From the cell containing the given text, extract its center point as [X, Y] coordinate. 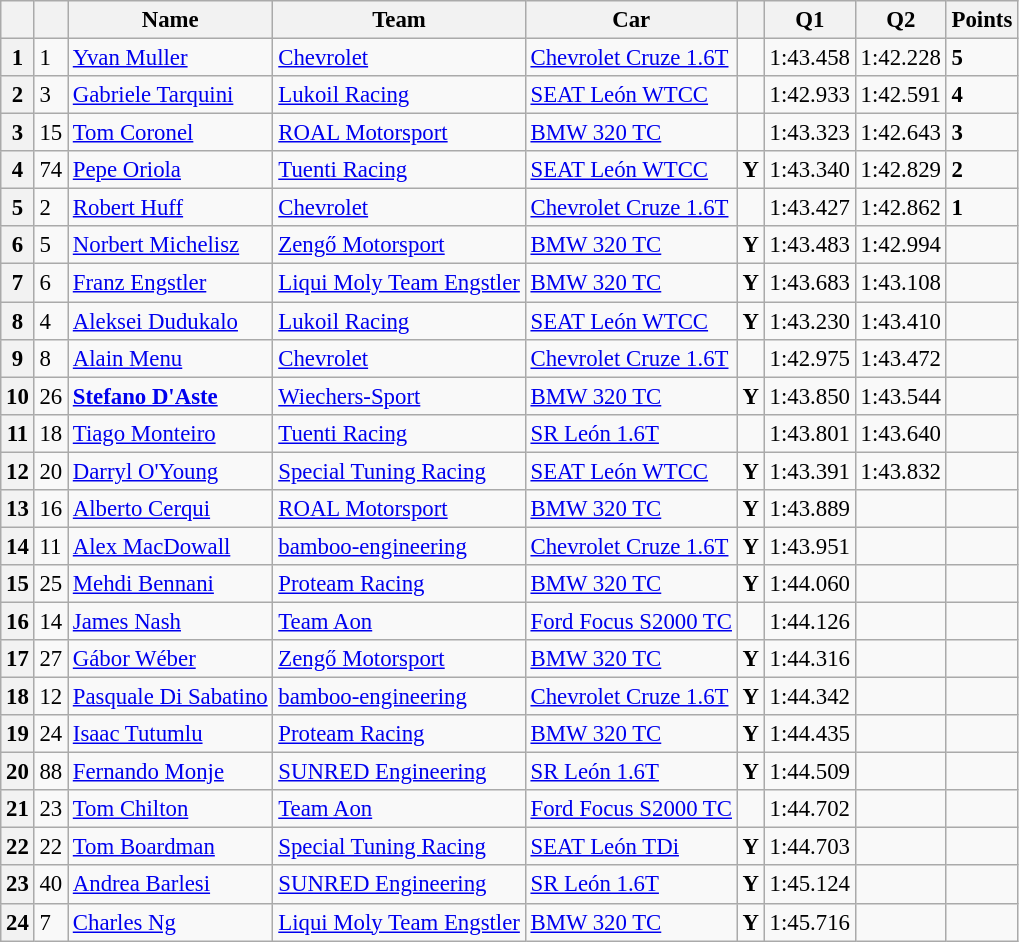
Franz Engstler [170, 283]
1:43.391 [810, 471]
1:43.340 [810, 170]
Pepe Oriola [170, 170]
1:43.230 [810, 321]
1:42.975 [810, 358]
1:44.435 [810, 734]
Tom Boardman [170, 847]
1:45.716 [810, 922]
1:42.643 [900, 133]
1:44.060 [810, 584]
Tiago Monteiro [170, 433]
10 [18, 396]
Car [631, 20]
17 [18, 659]
1:44.703 [810, 847]
1:43.323 [810, 133]
13 [18, 509]
26 [50, 396]
1:43.427 [810, 208]
1:43.458 [810, 58]
Q1 [810, 20]
1:43.483 [810, 245]
88 [50, 772]
1:45.124 [810, 885]
1:44.509 [810, 772]
Charles Ng [170, 922]
Darryl O'Young [170, 471]
1:43.951 [810, 546]
1:43.640 [900, 433]
Name [170, 20]
9 [18, 358]
Norbert Michelisz [170, 245]
1:44.126 [810, 621]
1:43.889 [810, 509]
Andrea Barlesi [170, 885]
SEAT León TDi [631, 847]
1:44.316 [810, 659]
1:42.933 [810, 95]
1:44.702 [810, 809]
Isaac Tutumlu [170, 734]
Stefano D'Aste [170, 396]
Alain Menu [170, 358]
1:44.342 [810, 697]
Fernando Monje [170, 772]
1:42.862 [900, 208]
Pasquale Di Sabatino [170, 697]
1:42.228 [900, 58]
Points [982, 20]
Alex MacDowall [170, 546]
Team [399, 20]
Wiechers-Sport [399, 396]
1:42.591 [900, 95]
40 [50, 885]
1:43.108 [900, 283]
Tom Chilton [170, 809]
27 [50, 659]
1:42.829 [900, 170]
Gabriele Tarquini [170, 95]
1:43.472 [900, 358]
1:43.683 [810, 283]
Q2 [900, 20]
Yvan Muller [170, 58]
1:43.544 [900, 396]
Gábor Wéber [170, 659]
Aleksei Dudukalo [170, 321]
Robert Huff [170, 208]
19 [18, 734]
1:43.801 [810, 433]
Alberto Cerqui [170, 509]
Tom Coronel [170, 133]
1:42.994 [900, 245]
1:43.410 [900, 321]
Mehdi Bennani [170, 584]
25 [50, 584]
1:43.850 [810, 396]
James Nash [170, 621]
21 [18, 809]
1:43.832 [900, 471]
74 [50, 170]
